Provide the (x, y) coordinate of the cell's center where the given text is located.  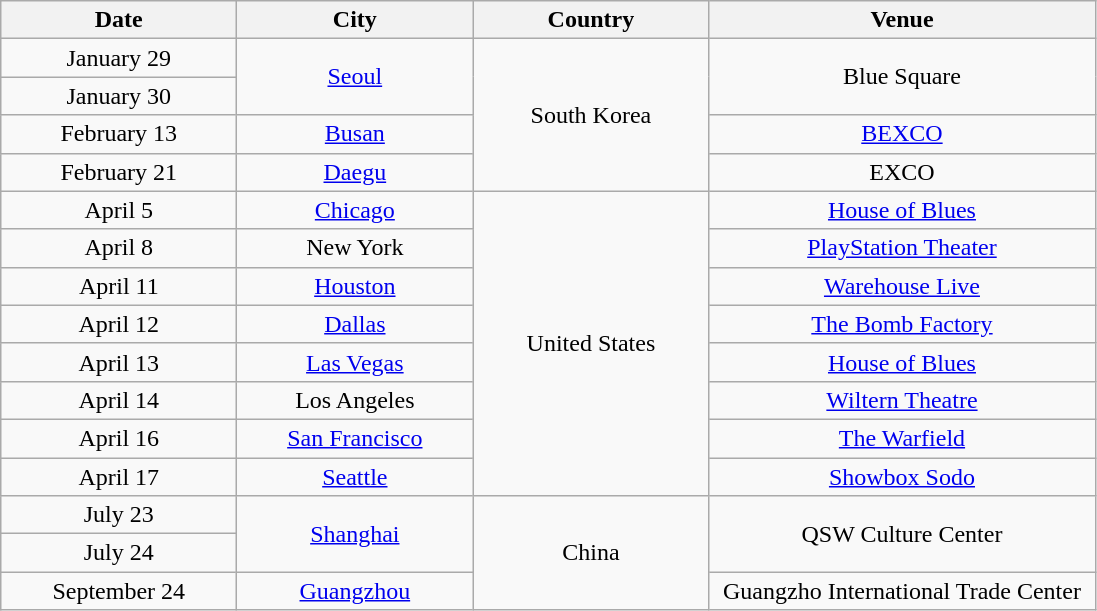
China (591, 553)
April 16 (119, 438)
July 24 (119, 553)
Las Vegas (355, 362)
The Bomb Factory (902, 324)
New York (355, 248)
United States (591, 343)
PlayStation Theater (902, 248)
April 12 (119, 324)
Guangzhou (355, 591)
Shanghai (355, 534)
January 30 (119, 96)
BEXCO (902, 134)
Showbox Sodo (902, 477)
February 13 (119, 134)
Chicago (355, 210)
Blue Square (902, 77)
Guangzho International Trade Center (902, 591)
Los Angeles (355, 400)
Country (591, 20)
City (355, 20)
Seoul (355, 77)
April 5 (119, 210)
February 21 (119, 172)
April 17 (119, 477)
San Francisco (355, 438)
QSW Culture Center (902, 534)
Warehouse Live (902, 286)
The Warfield (902, 438)
Houston (355, 286)
July 23 (119, 515)
April 13 (119, 362)
EXCO (902, 172)
September 24 (119, 591)
Venue (902, 20)
April 14 (119, 400)
Busan (355, 134)
South Korea (591, 115)
Seattle (355, 477)
Wiltern Theatre (902, 400)
Daegu (355, 172)
Dallas (355, 324)
Date (119, 20)
January 29 (119, 58)
April 11 (119, 286)
April 8 (119, 248)
